Output the (X, Y) coordinate of the center of the cell containing the given text.  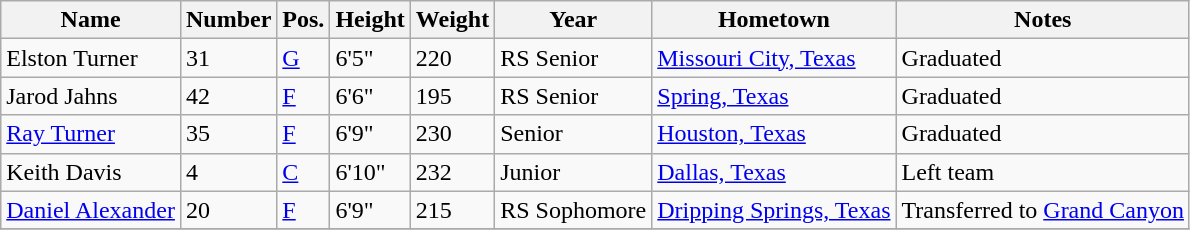
4 (228, 172)
Hometown (774, 20)
195 (452, 96)
Transferred to Grand Canyon (1042, 210)
Weight (452, 20)
C (304, 172)
6'6" (370, 96)
Senior (574, 134)
215 (452, 210)
Pos. (304, 20)
Number (228, 20)
Left team (1042, 172)
230 (452, 134)
Junior (574, 172)
Height (370, 20)
Ray Turner (91, 134)
6'10" (370, 172)
31 (228, 58)
G (304, 58)
Year (574, 20)
Elston Turner (91, 58)
Missouri City, Texas (774, 58)
Daniel Alexander (91, 210)
Notes (1042, 20)
Dripping Springs, Texas (774, 210)
Name (91, 20)
Houston, Texas (774, 134)
RS Sophomore (574, 210)
232 (452, 172)
Keith Davis (91, 172)
Dallas, Texas (774, 172)
20 (228, 210)
Spring, Texas (774, 96)
220 (452, 58)
42 (228, 96)
35 (228, 134)
6'5" (370, 58)
Jarod Jahns (91, 96)
